Return the (X, Y) coordinate for the center point of the cell that contains the specified text.  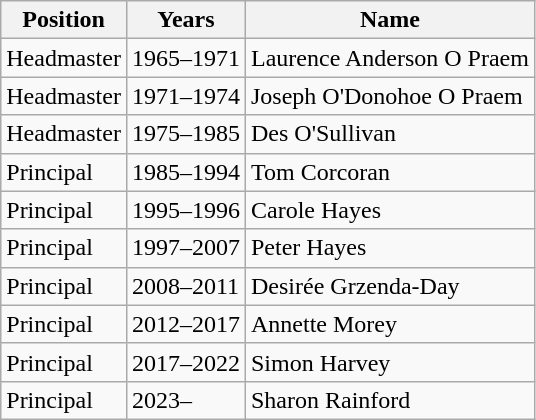
Peter Hayes (390, 248)
Joseph O'Donohoe O Praem (390, 96)
Position (64, 20)
2008–2011 (186, 286)
Laurence Anderson O Praem (390, 58)
Tom Corcoran (390, 172)
1971–1974 (186, 96)
Annette Morey (390, 324)
Desirée Grzenda-Day (390, 286)
1985–1994 (186, 172)
Name (390, 20)
Sharon Rainford (390, 400)
1997–2007 (186, 248)
Des O'Sullivan (390, 134)
1965–1971 (186, 58)
Years (186, 20)
2017–2022 (186, 362)
2023– (186, 400)
1975–1985 (186, 134)
Simon Harvey (390, 362)
2012–2017 (186, 324)
1995–1996 (186, 210)
Carole Hayes (390, 210)
